For the text-containing cell, return its midpoint in [X, Y] coordinate format. 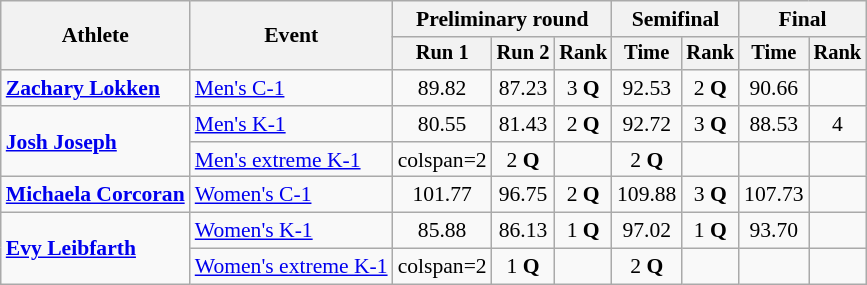
87.23 [524, 88]
Run 1 [442, 54]
107.73 [774, 195]
Preliminary round [502, 19]
89.82 [442, 88]
Zachary Lokken [96, 88]
4 [838, 124]
101.77 [442, 195]
96.75 [524, 195]
93.70 [774, 231]
Women's extreme K-1 [292, 267]
Run 2 [524, 54]
92.72 [646, 124]
Women's K-1 [292, 231]
Men's K-1 [292, 124]
Michaela Corcoran [96, 195]
Event [292, 36]
Men's C-1 [292, 88]
85.88 [442, 231]
Semifinal [676, 19]
Final [802, 19]
109.88 [646, 195]
Athlete [96, 36]
88.53 [774, 124]
Men's extreme K-1 [292, 160]
Josh Joseph [96, 142]
Women's C-1 [292, 195]
97.02 [646, 231]
Evy Leibfarth [96, 248]
90.66 [774, 88]
80.55 [442, 124]
86.13 [524, 231]
92.53 [646, 88]
81.43 [524, 124]
